For the text-containing cell, return its midpoint in (X, Y) coordinate format. 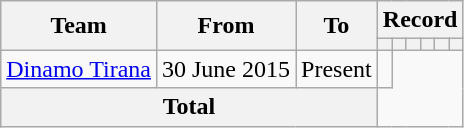
Dinamo Tirana (79, 69)
To (337, 26)
30 June 2015 (226, 69)
Record (420, 20)
Present (337, 69)
From (226, 26)
Team (79, 26)
Total (190, 107)
